Determine the [X, Y] coordinate at the center of the cell enclosing the given text.  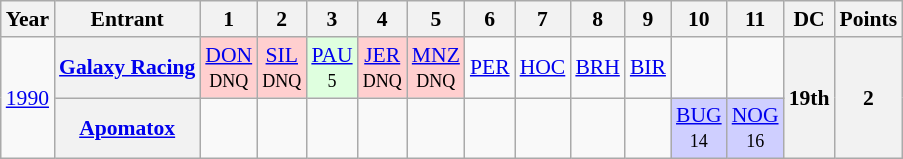
NOG16 [756, 128]
8 [598, 19]
DONDNQ [228, 68]
BIR [648, 68]
SILDNQ [282, 68]
19th [810, 98]
BRH [598, 68]
11 [756, 19]
Year [28, 19]
6 [490, 19]
3 [332, 19]
PAU5 [332, 68]
HOC [543, 68]
MNZDNQ [436, 68]
Entrant [127, 19]
JERDNQ [382, 68]
1990 [28, 98]
Points [868, 19]
7 [543, 19]
1 [228, 19]
10 [699, 19]
Apomatox [127, 128]
Galaxy Racing [127, 68]
DC [810, 19]
9 [648, 19]
4 [382, 19]
BUG14 [699, 128]
PER [490, 68]
5 [436, 19]
